Search for the cell housing the specified text and yield its (x, y) center coordinate. 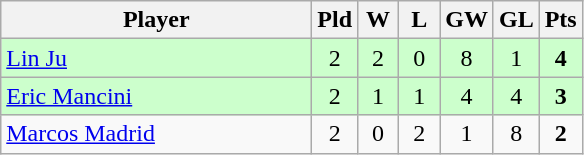
Pts (560, 20)
Player (156, 20)
Marcos Madrid (156, 134)
GW (467, 20)
W (378, 20)
L (420, 20)
Lin Ju (156, 58)
Eric Mancini (156, 96)
GL (516, 20)
Pld (335, 20)
3 (560, 96)
